Scan for the cell matching the given text and deliver its [X, Y] coordinate at center. 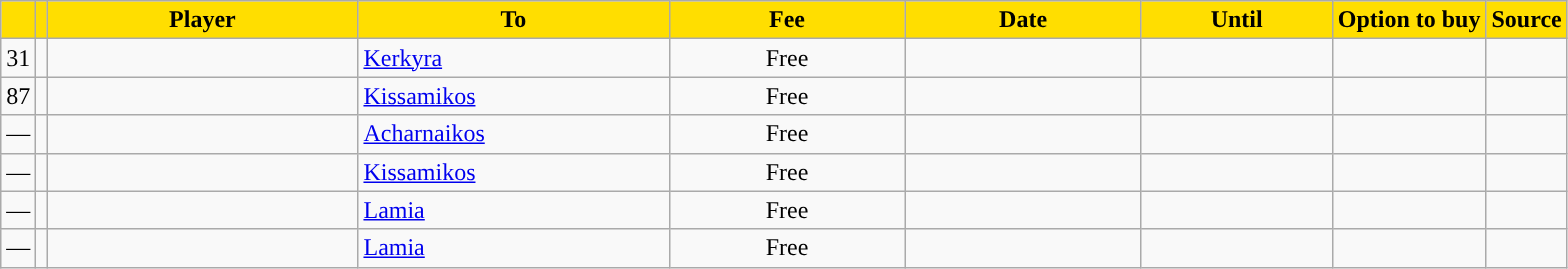
Acharnaikos [514, 134]
Source [1526, 20]
87 [18, 96]
To [514, 20]
Until [1236, 20]
Date [1023, 20]
Option to buy [1409, 20]
Kerkyra [514, 58]
Player [202, 20]
31 [18, 58]
Fee [787, 20]
